Search for the cell housing the specified text and yield its [X, Y] center coordinate. 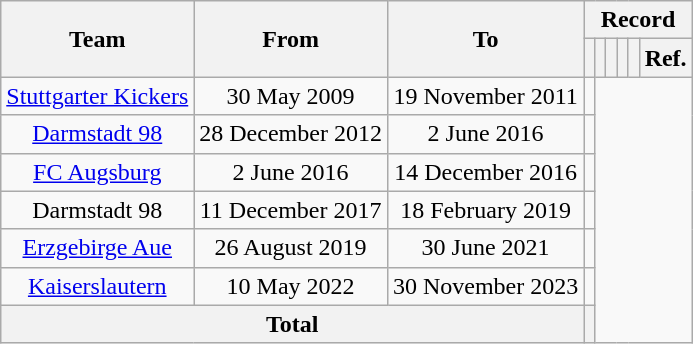
18 February 2019 [485, 210]
Team [98, 39]
10 May 2022 [291, 286]
Kaiserslautern [98, 286]
Ref. [666, 58]
Record [638, 20]
14 December 2016 [485, 172]
26 August 2019 [291, 248]
30 November 2023 [485, 286]
30 May 2009 [291, 96]
Total [292, 324]
Erzgebirge Aue [98, 248]
To [485, 39]
11 December 2017 [291, 210]
Stuttgarter Kickers [98, 96]
19 November 2011 [485, 96]
28 December 2012 [291, 134]
FC Augsburg [98, 172]
30 June 2021 [485, 248]
From [291, 39]
